Return [X, Y] of the center of cell containing provided text 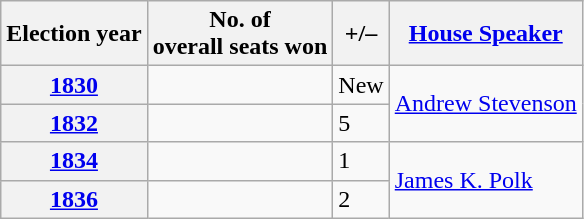
1 [361, 161]
New [361, 85]
James K. Polk [486, 180]
1834 [74, 161]
+/– [361, 34]
Election year [74, 34]
1830 [74, 85]
Andrew Stevenson [486, 104]
2 [361, 199]
5 [361, 123]
1836 [74, 199]
1832 [74, 123]
No. ofoverall seats won [240, 34]
House Speaker [486, 34]
